Detect which cell encompasses the target text, then output its [x, y] center coordinate. 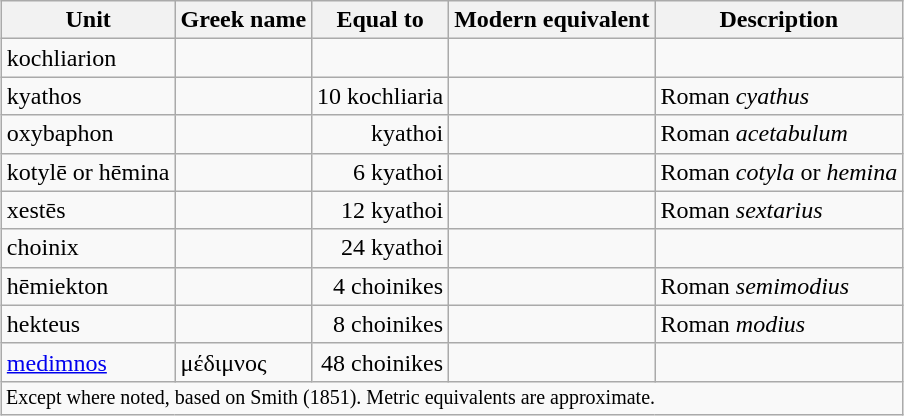
Roman modius [779, 324]
medimnos [88, 362]
xestēs [88, 210]
Unit [88, 20]
oxybaphon [88, 134]
kotylē or hēmina [88, 172]
Roman acetabulum [779, 134]
kyathos [88, 96]
μέδιμνος [244, 362]
Greek name [244, 20]
Equal to [380, 20]
4 choinikes [380, 286]
kyathoi [380, 134]
kochliarion [88, 58]
10 kochliaria [380, 96]
Except where noted, based on Smith (1851). Metric equivalents are approximate. [452, 398]
Roman sextarius [779, 210]
12 kyathoi [380, 210]
6 kyathoi [380, 172]
Roman semimodius [779, 286]
24 kyathoi [380, 248]
choinix [88, 248]
48 choinikes [380, 362]
hēmiekton [88, 286]
Roman cyathus [779, 96]
hekteus [88, 324]
Roman cotyla or hemina [779, 172]
8 choinikes [380, 324]
Description [779, 20]
Modern equivalent [552, 20]
